Detect which cell encompasses the target text, then output its [x, y] center coordinate. 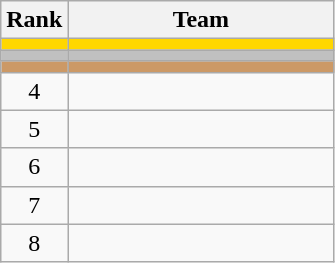
5 [34, 129]
7 [34, 205]
4 [34, 91]
Rank [34, 20]
Team [201, 20]
6 [34, 167]
8 [34, 243]
